Find where the given text appears and provide that cell's center as [X, Y] coordinate. 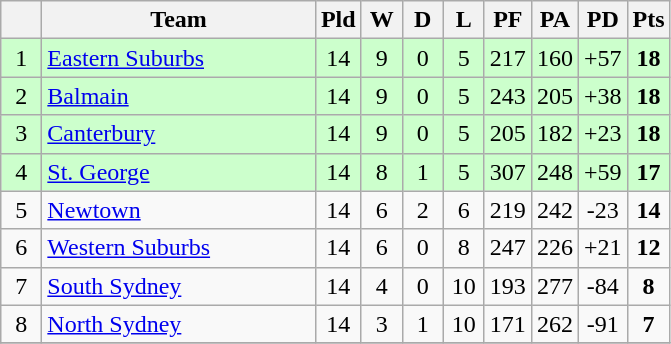
Pld [338, 20]
247 [508, 248]
South Sydney [179, 286]
North Sydney [179, 324]
Eastern Suburbs [179, 58]
242 [554, 210]
Canterbury [179, 134]
PD [602, 20]
193 [508, 286]
-84 [602, 286]
248 [554, 172]
171 [508, 324]
160 [554, 58]
-23 [602, 210]
262 [554, 324]
St. George [179, 172]
17 [648, 172]
219 [508, 210]
PF [508, 20]
12 [648, 248]
Balmain [179, 96]
L [464, 20]
+21 [602, 248]
-91 [602, 324]
243 [508, 96]
217 [508, 58]
+57 [602, 58]
D [422, 20]
277 [554, 286]
PA [554, 20]
Newtown [179, 210]
+59 [602, 172]
+38 [602, 96]
+23 [602, 134]
182 [554, 134]
Pts [648, 20]
226 [554, 248]
307 [508, 172]
W [382, 20]
Team [179, 20]
Western Suburbs [179, 248]
